Find where the given text appears and provide that cell's center as (X, Y) coordinate. 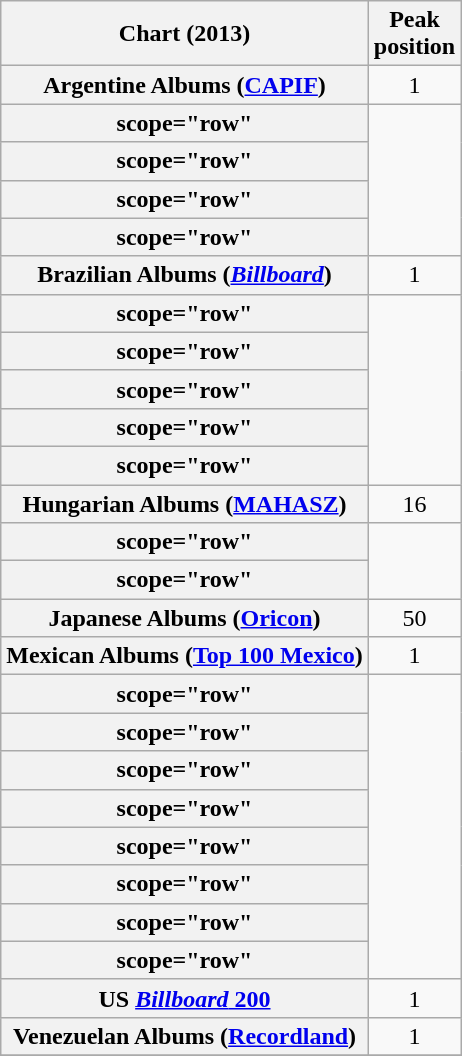
Venezuelan Albums (Recordland) (185, 1036)
US Billboard 200 (185, 998)
Japanese Albums (Oricon) (185, 618)
Hungarian Albums (MAHASZ) (185, 503)
Mexican Albums (Top 100 Mexico) (185, 656)
Brazilian Albums (Billboard) (185, 275)
Argentine Albums (CAPIF) (185, 85)
Peakposition (414, 34)
50 (414, 618)
Chart (2013) (185, 34)
16 (414, 503)
